Output the (X, Y) coordinate of the center of the cell containing the given text.  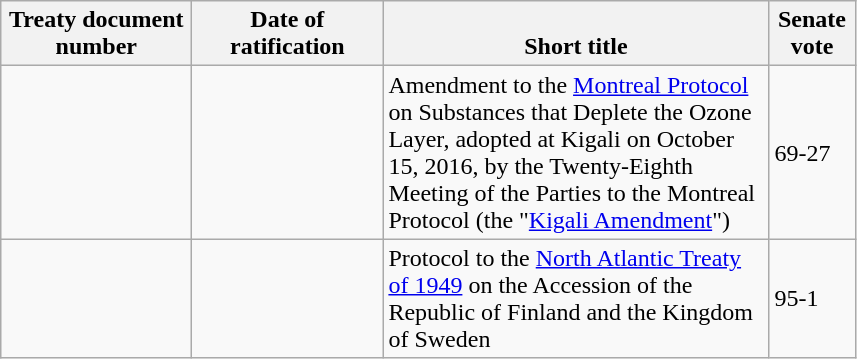
95-1 (812, 298)
Treaty document number (96, 34)
Date of ratification (288, 34)
Short title (576, 34)
69-27 (812, 152)
Senate vote (812, 34)
Protocol to the North Atlantic Treaty of 1949 on the Accession of the Republic of Finland and the Kingdom of Sweden (576, 298)
